Determine the (X, Y) coordinate at the center of the cell enclosing the given text.  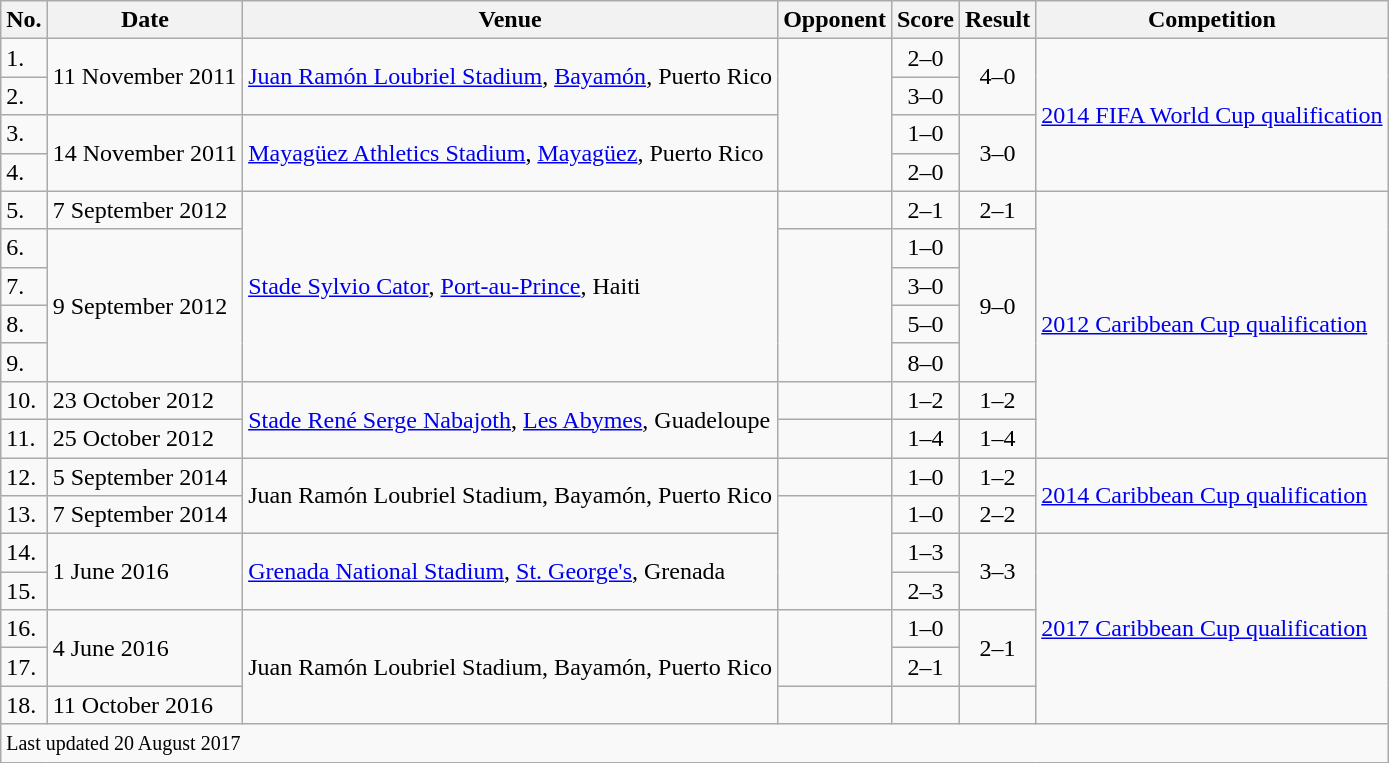
6. (24, 248)
2–3 (925, 591)
11 November 2011 (144, 77)
10. (24, 400)
13. (24, 515)
7. (24, 286)
9 September 2012 (144, 305)
12. (24, 477)
Mayagüez Athletics Stadium, Mayagüez, Puerto Rico (510, 153)
16. (24, 629)
5–0 (925, 324)
Result (997, 20)
Venue (510, 20)
1 June 2016 (144, 572)
Competition (1212, 20)
11 October 2016 (144, 705)
Last updated 20 August 2017 (694, 743)
25 October 2012 (144, 438)
17. (24, 667)
No. (24, 20)
9. (24, 362)
8–0 (925, 362)
2–2 (997, 515)
2014 FIFA World Cup qualification (1212, 115)
2017 Caribbean Cup qualification (1212, 629)
1–3 (925, 553)
5. (24, 210)
11. (24, 438)
2. (24, 96)
2014 Caribbean Cup qualification (1212, 496)
7 September 2014 (144, 515)
1. (24, 58)
5 September 2014 (144, 477)
Stade René Serge Nabajoth, Les Abymes, Guadeloupe (510, 419)
8. (24, 324)
4–0 (997, 77)
14. (24, 553)
Date (144, 20)
Opponent (835, 20)
9–0 (997, 305)
Stade Sylvio Cator, Port-au-Prince, Haiti (510, 286)
3–3 (997, 572)
23 October 2012 (144, 400)
15. (24, 591)
3. (24, 134)
4 June 2016 (144, 648)
Grenada National Stadium, St. George's, Grenada (510, 572)
4. (24, 172)
7 September 2012 (144, 210)
Score (925, 20)
18. (24, 705)
2012 Caribbean Cup qualification (1212, 324)
14 November 2011 (144, 153)
